Scan for the cell matching the given text and deliver its [x, y] coordinate at center. 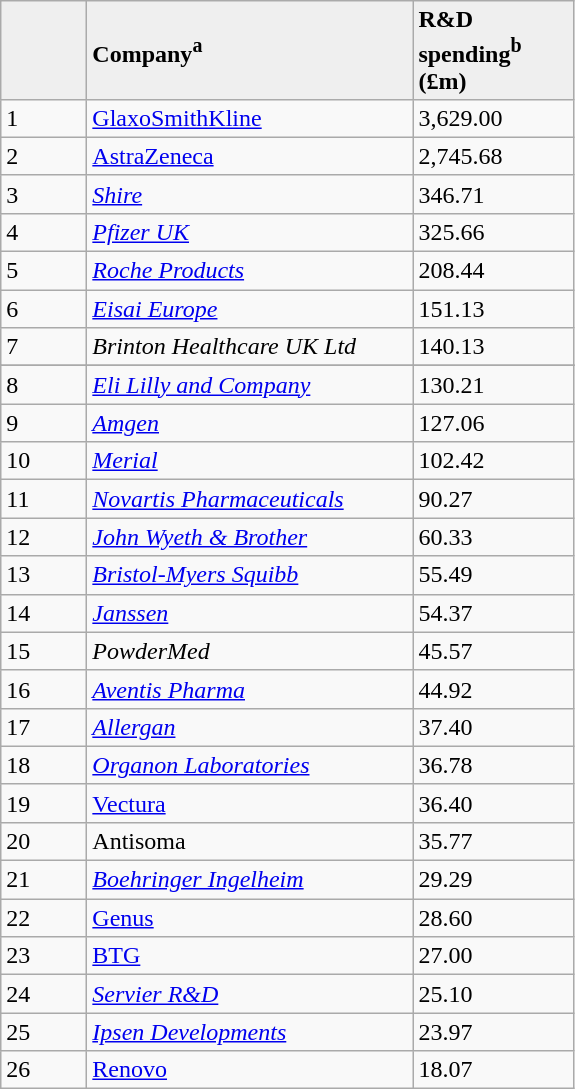
Servier R&D [250, 994]
Pfizer UK [250, 232]
36.40 [494, 803]
20 [44, 841]
Amgen [250, 423]
Allergan [250, 727]
35.77 [494, 841]
22 [44, 918]
3,629.00 [494, 118]
Roche Products [250, 271]
4 [44, 232]
44.92 [494, 689]
36.78 [494, 765]
PowderMed [250, 651]
John Wyeth & Brother [250, 537]
23 [44, 956]
Brinton Healthcare UK Ltd [250, 347]
208.44 [494, 271]
5 [44, 271]
Eli Lilly and Company [250, 385]
Aventis Pharma [250, 689]
Ipsen Developments [250, 1032]
29.29 [494, 880]
60.33 [494, 537]
Shire [250, 194]
GlaxoSmithKline [250, 118]
15 [44, 651]
25.10 [494, 994]
54.37 [494, 613]
BTG [250, 956]
12 [44, 537]
Eisai Europe [250, 309]
16 [44, 689]
Antisoma [250, 841]
21 [44, 880]
Bristol-Myers Squibb [250, 575]
18 [44, 765]
10 [44, 461]
26 [44, 1070]
19 [44, 803]
7 [44, 347]
Genus [250, 918]
45.57 [494, 651]
17 [44, 727]
27.00 [494, 956]
28.60 [494, 918]
R&D spendingb (£m) [494, 50]
Janssen [250, 613]
18.07 [494, 1070]
90.27 [494, 499]
102.42 [494, 461]
11 [44, 499]
37.40 [494, 727]
2 [44, 156]
14 [44, 613]
8 [44, 385]
13 [44, 575]
6 [44, 309]
Boehringer Ingelheim [250, 880]
Novartis Pharmaceuticals [250, 499]
2,745.68 [494, 156]
130.21 [494, 385]
346.71 [494, 194]
325.66 [494, 232]
Vectura [250, 803]
127.06 [494, 423]
3 [44, 194]
Merial [250, 461]
25 [44, 1032]
Renovo [250, 1070]
23.97 [494, 1032]
Organon Laboratories [250, 765]
AstraZeneca [250, 156]
1 [44, 118]
140.13 [494, 347]
55.49 [494, 575]
24 [44, 994]
151.13 [494, 309]
Companya [250, 50]
9 [44, 423]
